Return the (x, y) coordinate for the center point of the cell that contains the specified text.  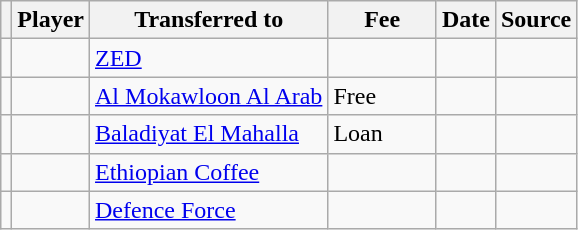
Transferred to (209, 20)
Loan (382, 134)
ZED (209, 58)
Baladiyat El Mahalla (209, 134)
Defence Force (209, 210)
Fee (382, 20)
Al Mokawloon Al Arab (209, 96)
Ethiopian Coffee (209, 172)
Date (466, 20)
Player (51, 20)
Free (382, 96)
Source (536, 20)
